For the text-containing cell, return its midpoint in [x, y] coordinate format. 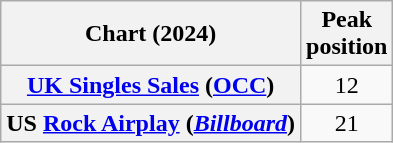
21 [347, 123]
Peakposition [347, 34]
UK Singles Sales (OCC) [151, 85]
Chart (2024) [151, 34]
US Rock Airplay (Billboard) [151, 123]
12 [347, 85]
